Capture the cell that displays the provided text and extract its [x, y] central coordinate. 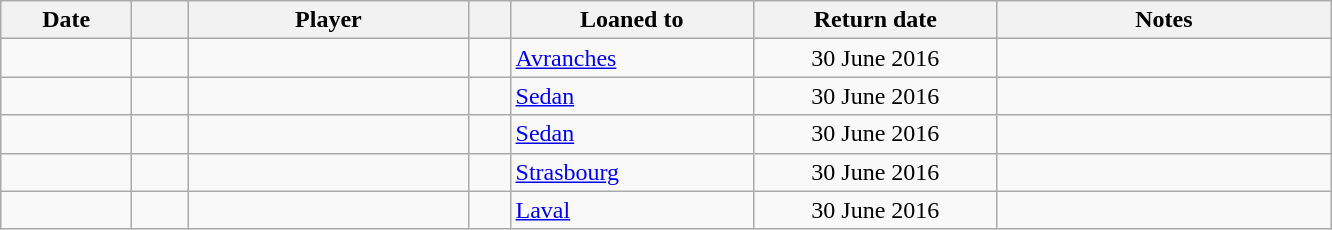
Player [328, 20]
Strasbourg [632, 172]
Return date [876, 20]
Notes [1164, 20]
Loaned to [632, 20]
Date [66, 20]
Laval [632, 210]
Avranches [632, 58]
